Capture the cell that displays the provided text and extract its (X, Y) central coordinate. 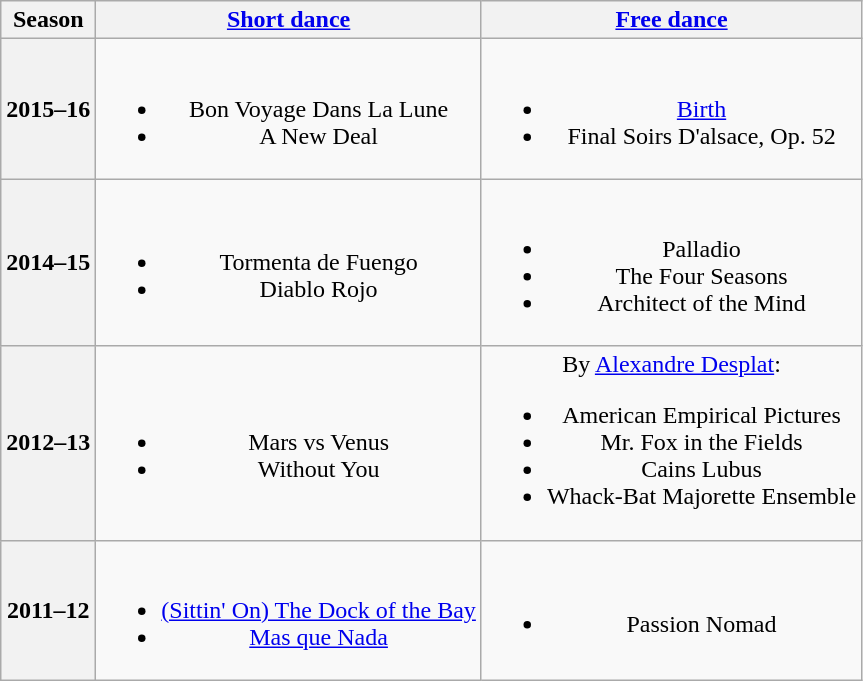
By Alexandre Desplat:American Empirical PicturesMr. Fox in the FieldsCains LubusWhack-Bat Majorette Ensemble (671, 443)
Free dance (671, 20)
Mars vs Venus Without You (289, 443)
Season (48, 20)
Passion Nomad (671, 610)
Tormenta de FuengoDiablo Rojo (289, 262)
2011–12 (48, 610)
2012–13 (48, 443)
Birth Final Soirs D'alsace, Op. 52 (671, 109)
2014–15 (48, 262)
(Sittin' On) The Dock of the BayMas que Nada (289, 610)
Bon Voyage Dans La Lune A New Deal (289, 109)
Short dance (289, 20)
Palladio The Four Seasons Architect of the Mind (671, 262)
2015–16 (48, 109)
